Provide the [X, Y] coordinate of the cell's center where the given text is located.  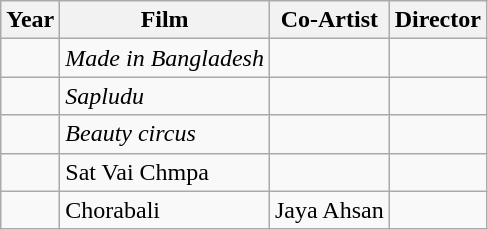
Sapludu [165, 96]
Sat Vai Chmpa [165, 172]
Year [30, 20]
Jaya Ahsan [329, 210]
Beauty circus [165, 134]
Chorabali [165, 210]
Co-Artist [329, 20]
Director [438, 20]
Made in Bangladesh [165, 58]
Film [165, 20]
